Scan for the cell matching the given text and deliver its (x, y) coordinate at center. 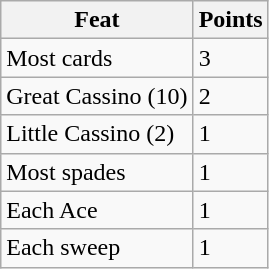
Most cards (97, 58)
3 (230, 58)
2 (230, 96)
Great Cassino (10) (97, 96)
Feat (97, 20)
Most spades (97, 172)
Each Ace (97, 210)
Little Cassino (2) (97, 134)
Each sweep (97, 248)
Points (230, 20)
